Extract the (x, y) coordinate from the center of the cell holding the provided text.  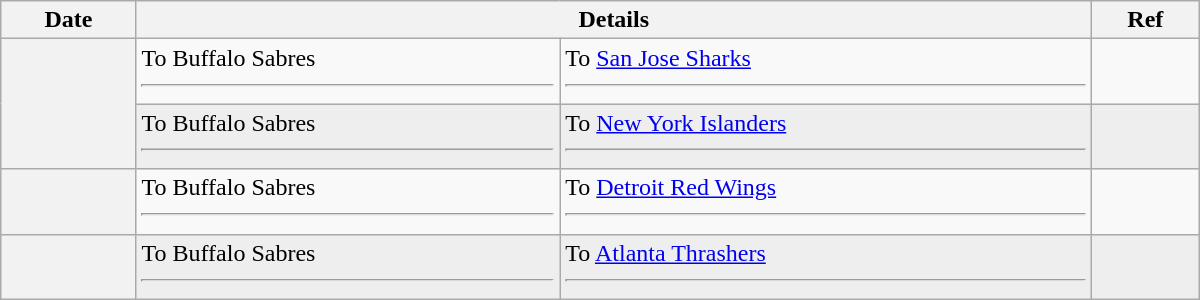
To San Jose Sharks (826, 72)
Date (68, 20)
To New York Islanders (826, 136)
To Atlanta Thrashers (826, 266)
Details (614, 20)
To Detroit Red Wings (826, 202)
Ref (1145, 20)
